Return the (x, y) coordinate for the center point of the cell that contains the specified text.  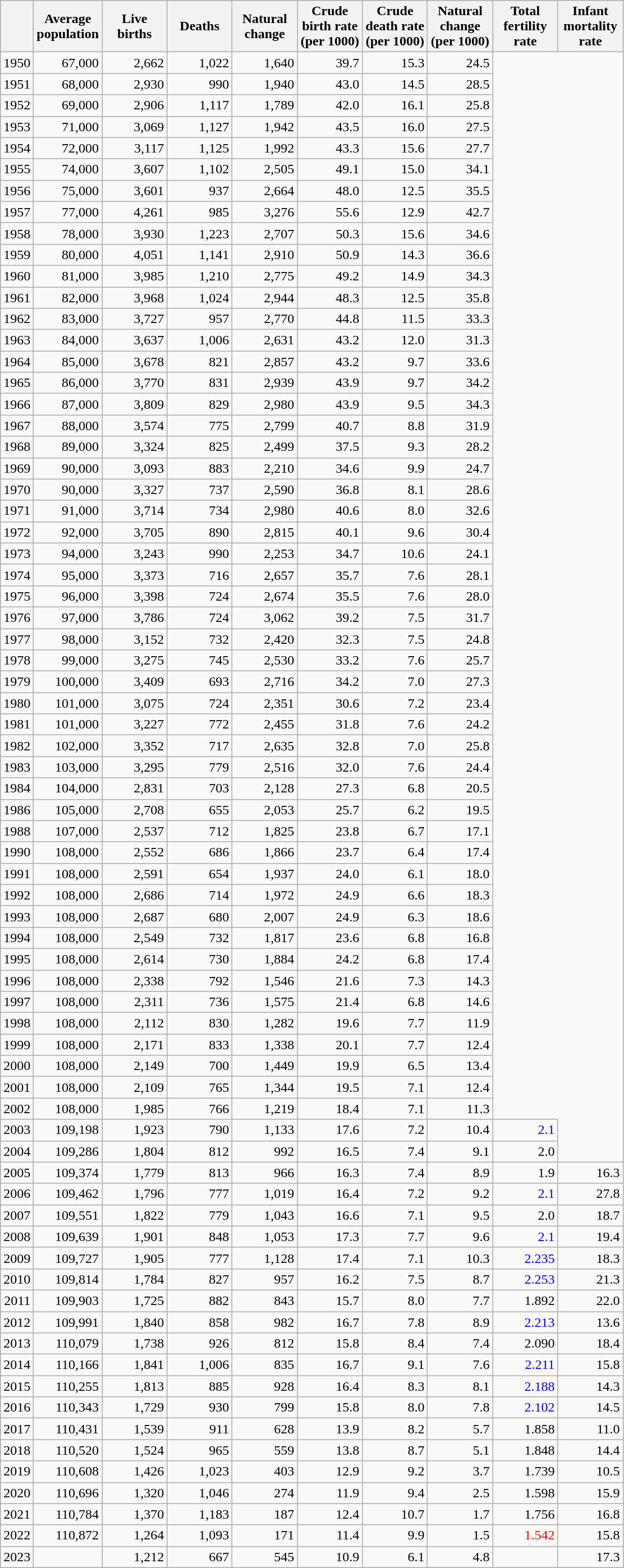
2,686 (135, 895)
1,901 (135, 1237)
109,374 (68, 1173)
42.0 (330, 105)
3,117 (135, 148)
3,295 (135, 767)
Deaths (200, 26)
43.3 (330, 148)
1,738 (135, 1344)
1.848 (525, 1450)
6.4 (395, 852)
6.6 (395, 895)
Crude death rate (per 1000) (395, 26)
2.5 (460, 1493)
1,729 (135, 1408)
1,985 (135, 1109)
1998 (17, 1023)
11.4 (330, 1535)
1970 (17, 490)
43.0 (330, 84)
3,243 (135, 554)
1,320 (135, 1493)
21.3 (590, 1279)
1,972 (265, 895)
67,000 (68, 63)
1961 (17, 298)
2,657 (265, 575)
92,000 (68, 532)
18.0 (460, 874)
1,840 (135, 1322)
40.6 (330, 511)
1.858 (525, 1429)
13.6 (590, 1322)
109,991 (68, 1322)
97,000 (68, 617)
11.0 (590, 1429)
9.3 (395, 447)
2002 (17, 1109)
110,872 (68, 1535)
1992 (17, 895)
2,210 (265, 468)
2014 (17, 1365)
104,000 (68, 788)
110,696 (68, 1493)
2003 (17, 1130)
7.3 (395, 981)
48.0 (330, 191)
1960 (17, 276)
2011 (17, 1300)
992 (265, 1151)
109,903 (68, 1300)
14.6 (460, 1002)
94,000 (68, 554)
103,000 (68, 767)
1962 (17, 319)
12.0 (395, 340)
1,019 (265, 1194)
1,117 (200, 105)
2,351 (265, 703)
1981 (17, 725)
825 (200, 447)
965 (200, 1450)
6.2 (395, 810)
1,575 (265, 1002)
833 (200, 1045)
2,775 (265, 276)
18.6 (460, 916)
813 (200, 1173)
3,607 (135, 169)
2,716 (265, 682)
3,601 (135, 191)
1,127 (200, 127)
2,815 (265, 532)
31.8 (330, 725)
11.3 (460, 1109)
2,910 (265, 255)
2,171 (135, 1045)
23.7 (330, 852)
21.6 (330, 981)
171 (265, 1535)
17.1 (460, 831)
1,940 (265, 84)
3.7 (460, 1472)
1972 (17, 532)
1,344 (265, 1087)
27.5 (460, 127)
3,930 (135, 233)
737 (200, 490)
82,000 (68, 298)
1953 (17, 127)
2,831 (135, 788)
1964 (17, 362)
1,023 (200, 1472)
3,275 (135, 661)
33.3 (460, 319)
655 (200, 810)
35.7 (330, 575)
32.0 (330, 767)
1,338 (265, 1045)
110,166 (68, 1365)
2,939 (265, 383)
72,000 (68, 148)
1,024 (200, 298)
3,352 (135, 746)
2021 (17, 1514)
2018 (17, 1450)
110,079 (68, 1344)
3,062 (265, 617)
2,338 (135, 981)
3,276 (265, 212)
2017 (17, 1429)
3,227 (135, 725)
1,219 (265, 1109)
2016 (17, 1408)
1969 (17, 468)
35.8 (460, 298)
799 (265, 1408)
24.7 (460, 468)
2004 (17, 1151)
18.7 (590, 1215)
10.7 (395, 1514)
10.4 (460, 1130)
98,000 (68, 639)
2012 (17, 1322)
2,128 (265, 788)
2.211 (525, 1365)
2,549 (135, 938)
790 (200, 1130)
1955 (17, 169)
68,000 (68, 84)
187 (265, 1514)
1993 (17, 916)
1975 (17, 596)
4,261 (135, 212)
1,128 (265, 1258)
28.1 (460, 575)
23.4 (460, 703)
2.235 (525, 1258)
1,817 (265, 938)
32.8 (330, 746)
1,524 (135, 1450)
4,051 (135, 255)
1,923 (135, 1130)
1,212 (135, 1557)
28.5 (460, 84)
2,149 (135, 1066)
15.7 (330, 1300)
96,000 (68, 596)
Crude birth rate (per 1000) (330, 26)
1950 (17, 63)
1,539 (135, 1429)
1,942 (265, 127)
1,825 (265, 831)
680 (200, 916)
1976 (17, 617)
1988 (17, 831)
2,499 (265, 447)
1,133 (265, 1130)
10.6 (395, 554)
1.892 (525, 1300)
36.8 (330, 490)
1,822 (135, 1215)
22.0 (590, 1300)
792 (200, 981)
686 (200, 852)
91,000 (68, 511)
3,985 (135, 276)
1.542 (525, 1535)
6.3 (395, 916)
33.2 (330, 661)
712 (200, 831)
775 (200, 426)
890 (200, 532)
1957 (17, 212)
1,725 (135, 1300)
86,000 (68, 383)
1,141 (200, 255)
2.213 (525, 1322)
80,000 (68, 255)
109,727 (68, 1258)
628 (265, 1429)
19.9 (330, 1066)
2,253 (265, 554)
1,866 (265, 852)
110,431 (68, 1429)
102,000 (68, 746)
89,000 (68, 447)
24.8 (460, 639)
100,000 (68, 682)
2010 (17, 1279)
2,857 (265, 362)
3,786 (135, 617)
2,906 (135, 105)
110,255 (68, 1386)
831 (200, 383)
109,286 (68, 1151)
3,093 (135, 468)
835 (265, 1365)
1.9 (525, 1173)
1983 (17, 767)
28.0 (460, 596)
13.4 (460, 1066)
49.1 (330, 169)
1984 (17, 788)
883 (200, 468)
2001 (17, 1087)
2,631 (265, 340)
734 (200, 511)
2,674 (265, 596)
32.3 (330, 639)
3,968 (135, 298)
15.3 (395, 63)
821 (200, 362)
2023 (17, 1557)
44.8 (330, 319)
24.1 (460, 554)
27.8 (590, 1194)
1,841 (135, 1365)
3,574 (135, 426)
2,930 (135, 84)
31.9 (460, 426)
Average population (68, 26)
39.7 (330, 63)
20.5 (460, 788)
109,198 (68, 1130)
716 (200, 575)
109,462 (68, 1194)
10.9 (330, 1557)
1,093 (200, 1535)
848 (200, 1237)
1971 (17, 511)
1980 (17, 703)
2013 (17, 1344)
2,590 (265, 490)
2,109 (135, 1087)
30.4 (460, 532)
2,687 (135, 916)
1959 (17, 255)
30.6 (330, 703)
2,007 (265, 916)
1.756 (525, 1514)
736 (200, 1002)
69,000 (68, 105)
40.1 (330, 532)
9.4 (395, 1493)
1.7 (460, 1514)
Infant mortality rate (590, 26)
745 (200, 661)
3,398 (135, 596)
700 (200, 1066)
6.5 (395, 1066)
3,373 (135, 575)
717 (200, 746)
33.6 (460, 362)
28.2 (460, 447)
10.3 (460, 1258)
Natural change (265, 26)
1966 (17, 404)
2,799 (265, 426)
693 (200, 682)
1,183 (200, 1514)
74,000 (68, 169)
50.9 (330, 255)
2,635 (265, 746)
403 (265, 1472)
99,000 (68, 661)
766 (200, 1109)
23.6 (330, 938)
1995 (17, 959)
3,409 (135, 682)
88,000 (68, 426)
24.4 (460, 767)
1,125 (200, 148)
772 (200, 725)
78,000 (68, 233)
109,814 (68, 1279)
1,937 (265, 874)
2015 (17, 1386)
2,516 (265, 767)
19.4 (590, 1237)
654 (200, 874)
2.188 (525, 1386)
15.9 (590, 1493)
2007 (17, 1215)
1951 (17, 84)
16.2 (330, 1279)
1956 (17, 191)
937 (200, 191)
2.102 (525, 1408)
1996 (17, 981)
1973 (17, 554)
28.6 (460, 490)
928 (265, 1386)
2020 (17, 1493)
2006 (17, 1194)
43.5 (330, 127)
1,546 (265, 981)
110,608 (68, 1472)
2.090 (525, 1344)
1,449 (265, 1066)
1,022 (200, 63)
2019 (17, 1472)
31.3 (460, 340)
107,000 (68, 831)
966 (265, 1173)
982 (265, 1322)
71,000 (68, 127)
2,537 (135, 831)
11.5 (395, 319)
3,809 (135, 404)
714 (200, 895)
667 (200, 1557)
2,770 (265, 319)
3,770 (135, 383)
1,796 (135, 1194)
1,804 (135, 1151)
32.6 (460, 511)
5.7 (460, 1429)
1,884 (265, 959)
885 (200, 1386)
16.5 (330, 1151)
1,102 (200, 169)
110,520 (68, 1450)
95,000 (68, 575)
39.2 (330, 617)
3,714 (135, 511)
16.0 (395, 127)
8.2 (395, 1429)
930 (200, 1408)
110,784 (68, 1514)
2,505 (265, 169)
1978 (17, 661)
1982 (17, 746)
4.8 (460, 1557)
55.6 (330, 212)
13.9 (330, 1429)
559 (265, 1450)
5.1 (460, 1450)
926 (200, 1344)
1,426 (135, 1472)
2,455 (265, 725)
1,043 (265, 1215)
2022 (17, 1535)
2009 (17, 1258)
1965 (17, 383)
3,678 (135, 362)
2000 (17, 1066)
545 (265, 1557)
2,591 (135, 874)
21.4 (330, 1002)
14.4 (590, 1450)
2,614 (135, 959)
2008 (17, 1237)
23.8 (330, 831)
2,053 (265, 810)
3,152 (135, 639)
2.253 (525, 1279)
1,053 (265, 1237)
36.6 (460, 255)
3,327 (135, 490)
48.3 (330, 298)
17.6 (330, 1130)
109,639 (68, 1237)
3,727 (135, 319)
84,000 (68, 340)
2,708 (135, 810)
3,324 (135, 447)
1963 (17, 340)
31.7 (460, 617)
1,210 (200, 276)
14.9 (395, 276)
1991 (17, 874)
3,637 (135, 340)
Total fertility rate (525, 26)
843 (265, 1300)
34.1 (460, 169)
1958 (17, 233)
85,000 (68, 362)
34.7 (330, 554)
19.6 (330, 1023)
829 (200, 404)
2,552 (135, 852)
1,779 (135, 1173)
2,420 (265, 639)
40.7 (330, 426)
1954 (17, 148)
1,789 (265, 105)
2,944 (265, 298)
8.3 (395, 1386)
3,075 (135, 703)
985 (200, 212)
75,000 (68, 191)
1,992 (265, 148)
1.598 (525, 1493)
703 (200, 788)
1999 (17, 1045)
13.8 (330, 1450)
1986 (17, 810)
Natural change (per 1000) (460, 26)
2,112 (135, 1023)
1,223 (200, 233)
8.4 (395, 1344)
16.6 (330, 1215)
24.5 (460, 63)
83,000 (68, 319)
24.0 (330, 874)
16.1 (395, 105)
1,046 (200, 1493)
1977 (17, 639)
6.7 (395, 831)
2005 (17, 1173)
77,000 (68, 212)
1,640 (265, 63)
1,282 (265, 1023)
1,264 (135, 1535)
50.3 (330, 233)
1979 (17, 682)
87,000 (68, 404)
882 (200, 1300)
27.7 (460, 148)
1994 (17, 938)
2,311 (135, 1002)
109,551 (68, 1215)
42.7 (460, 212)
2,664 (265, 191)
20.1 (330, 1045)
2,530 (265, 661)
3,069 (135, 127)
3,705 (135, 532)
15.0 (395, 169)
858 (200, 1322)
2,707 (265, 233)
1967 (17, 426)
1,905 (135, 1258)
1952 (17, 105)
81,000 (68, 276)
8.8 (395, 426)
830 (200, 1023)
1997 (17, 1002)
274 (265, 1493)
1974 (17, 575)
1.5 (460, 1535)
1.739 (525, 1472)
1,370 (135, 1514)
110,343 (68, 1408)
1,784 (135, 1279)
105,000 (68, 810)
1990 (17, 852)
Live births (135, 26)
730 (200, 959)
49.2 (330, 276)
765 (200, 1087)
911 (200, 1429)
827 (200, 1279)
1968 (17, 447)
1,813 (135, 1386)
10.5 (590, 1472)
37.5 (330, 447)
2,662 (135, 63)
